Search for the cell housing the specified text and yield its (X, Y) center coordinate. 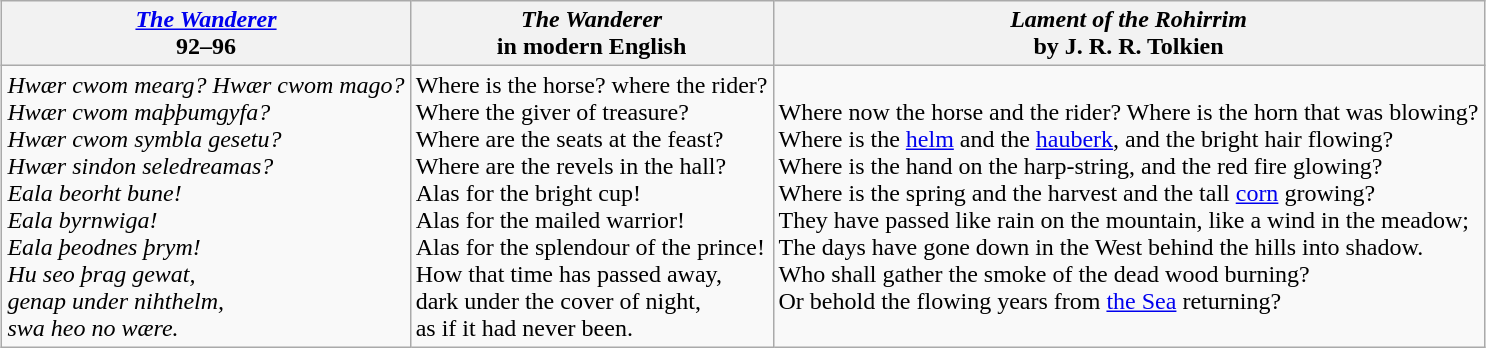
The Wanderer92–96 (206, 34)
Lament of the Rohirrimby J. R. R. Tolkien (1128, 34)
The Wandererin modern English (592, 34)
